Identify which cell holds the provided text, then report its (x, y) central coordinate. 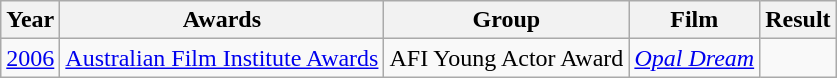
Result (798, 20)
Group (506, 20)
Year (30, 20)
AFI Young Actor Award (506, 58)
Opal Dream (694, 58)
2006 (30, 58)
Film (694, 20)
Awards (222, 20)
Australian Film Institute Awards (222, 58)
